Return (X, Y) of the center of cell containing provided text 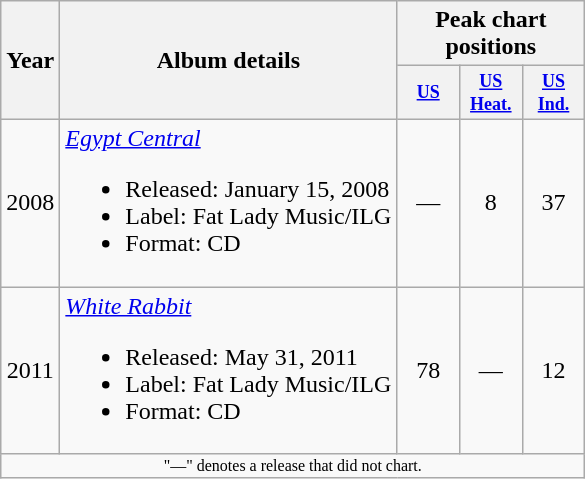
Peak chart positions (491, 34)
Year (30, 60)
2011 (30, 370)
Album details (228, 60)
78 (428, 370)
12 (554, 370)
USInd. (554, 93)
US (428, 93)
USHeat. (490, 93)
37 (554, 202)
Egypt CentralReleased: January 15, 2008Label: Fat Lady Music/ILGFormat: CD (228, 202)
2008 (30, 202)
White RabbitReleased: May 31, 2011Label: Fat Lady Music/ILGFormat: CD (228, 370)
"—" denotes a release that did not chart. (293, 466)
8 (490, 202)
